Determine the (x, y) coordinate at the center of the cell enclosing the given text.  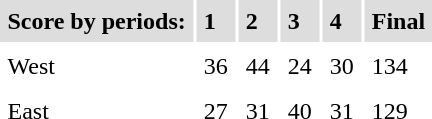
Final (398, 21)
36 (216, 66)
1 (216, 21)
2 (258, 21)
24 (300, 66)
134 (398, 66)
Score by periods: (96, 21)
4 (342, 21)
3 (300, 21)
44 (258, 66)
30 (342, 66)
West (96, 66)
